Return the [X, Y] coordinate for the center point of the cell that contains the specified text.  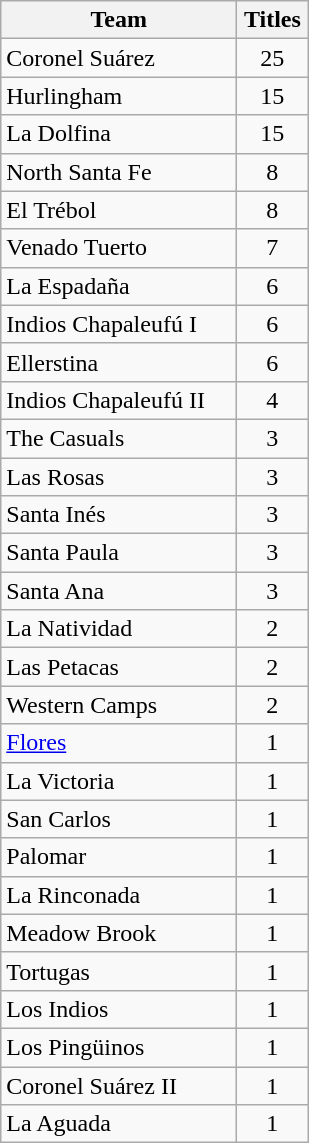
La Victoria [119, 781]
La Espadaña [119, 286]
Coronel Suárez II [119, 1085]
Western Camps [119, 705]
Coronel Suárez [119, 58]
Indios Chapaleufú I [119, 324]
North Santa Fe [119, 172]
Venado Tuerto [119, 248]
4 [272, 400]
Palomar [119, 857]
25 [272, 58]
La Natividad [119, 629]
The Casuals [119, 438]
El Trébol [119, 210]
Los Pingüinos [119, 1047]
Santa Paula [119, 553]
Flores [119, 743]
Meadow Brook [119, 933]
7 [272, 248]
Indios Chapaleufú II [119, 400]
Tortugas [119, 971]
Team [119, 20]
La Rinconada [119, 895]
Ellerstina [119, 362]
Hurlingham [119, 96]
San Carlos [119, 819]
La Dolfina [119, 134]
Las Rosas [119, 477]
La Aguada [119, 1124]
Titles [272, 20]
Las Petacas [119, 667]
Los Indios [119, 1009]
Santa Inés [119, 515]
Santa Ana [119, 591]
